Capture the cell that displays the provided text and extract its (X, Y) central coordinate. 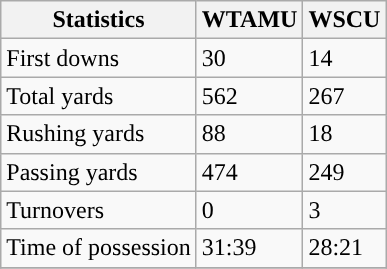
474 (250, 172)
31:39 (250, 248)
18 (344, 134)
WTAMU (250, 20)
Rushing yards (99, 134)
267 (344, 96)
Statistics (99, 20)
Time of possession (99, 248)
88 (250, 134)
0 (250, 210)
562 (250, 96)
14 (344, 58)
WSCU (344, 20)
Turnovers (99, 210)
30 (250, 58)
28:21 (344, 248)
First downs (99, 58)
Total yards (99, 96)
249 (344, 172)
3 (344, 210)
Passing yards (99, 172)
